Identify which cell holds the provided text, then report its (x, y) central coordinate. 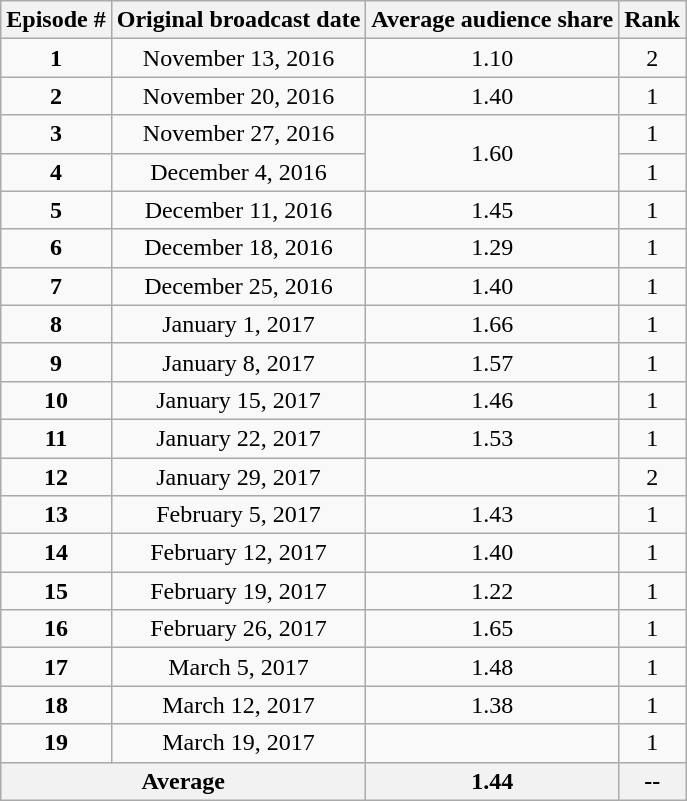
1.38 (492, 705)
11 (56, 438)
March 12, 2017 (238, 705)
1.22 (492, 591)
15 (56, 591)
1.46 (492, 400)
1.48 (492, 667)
1.60 (492, 153)
1.29 (492, 248)
February 19, 2017 (238, 591)
1.43 (492, 515)
3 (56, 134)
December 25, 2016 (238, 286)
1.45 (492, 210)
13 (56, 515)
8 (56, 324)
Rank (652, 20)
10 (56, 400)
7 (56, 286)
December 11, 2016 (238, 210)
19 (56, 743)
Average audience share (492, 20)
Original broadcast date (238, 20)
January 22, 2017 (238, 438)
1.44 (492, 781)
January 1, 2017 (238, 324)
12 (56, 477)
1.10 (492, 58)
Average (184, 781)
6 (56, 248)
December 4, 2016 (238, 172)
November 20, 2016 (238, 96)
16 (56, 629)
November 13, 2016 (238, 58)
January 15, 2017 (238, 400)
1.57 (492, 362)
14 (56, 553)
January 8, 2017 (238, 362)
17 (56, 667)
Episode # (56, 20)
9 (56, 362)
18 (56, 705)
4 (56, 172)
February 12, 2017 (238, 553)
March 19, 2017 (238, 743)
December 18, 2016 (238, 248)
November 27, 2016 (238, 134)
February 26, 2017 (238, 629)
February 5, 2017 (238, 515)
5 (56, 210)
March 5, 2017 (238, 667)
1.65 (492, 629)
-- (652, 781)
January 29, 2017 (238, 477)
1.66 (492, 324)
1.53 (492, 438)
